Output the [X, Y] coordinate of the center of the cell containing the given text.  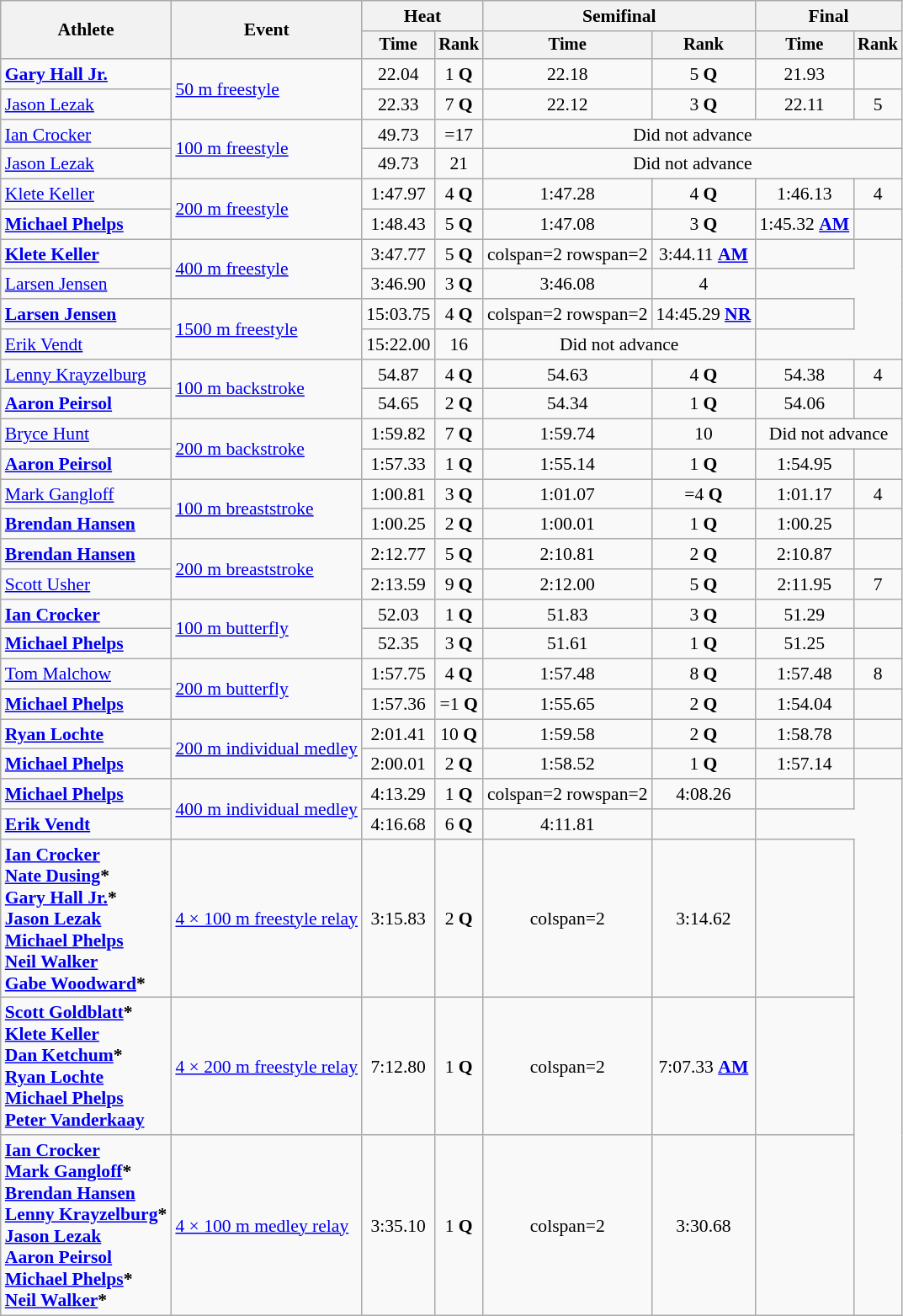
200 m breaststroke [266, 569]
1:47.08 [567, 225]
Scott Goldblatt*Klete KellerDan Ketchum*Ryan LochteMichael PhelpsPeter Vanderkaay [86, 1066]
1:59.82 [398, 434]
Ian CrockerMark Gangloff*Brendan HansenLenny Krayzelburg*Jason LezakAaron PeirsolMichael Phelps*Neil Walker* [86, 1225]
Lenny Krayzelburg [86, 375]
Semifinal [619, 16]
22.04 [398, 74]
100 m butterfly [266, 630]
1:01.17 [805, 494]
54.63 [567, 375]
21.93 [805, 74]
51.83 [567, 615]
51.25 [805, 644]
54.87 [398, 375]
10 Q [459, 734]
=17 [459, 135]
200 m backstroke [266, 450]
Ian CrockerNate Dusing*Gary Hall Jr.*Jason LezakMichael PhelpsNeil WalkerGabe Woodward* [86, 919]
1:57.33 [398, 465]
4:16.68 [398, 824]
Mark Gangloff [86, 494]
2:10.81 [567, 554]
1500 m freestyle [266, 328]
3:46.08 [567, 285]
1:45.32 AM [805, 225]
Tom Malchow [86, 674]
1:55.14 [567, 465]
6 Q [459, 824]
52.03 [398, 615]
1:57.14 [805, 765]
400 m individual medley [266, 808]
2:12.00 [567, 584]
Scott Usher [86, 584]
Athlete [86, 30]
100 m breaststroke [266, 509]
22.33 [398, 104]
3:14.62 [704, 919]
3:30.68 [704, 1225]
2:01.41 [398, 734]
3:44.11 AM [704, 254]
Final [828, 16]
1:57.75 [398, 674]
2:12.77 [398, 554]
51.61 [567, 644]
3:35.10 [398, 1225]
4 × 200 m freestyle relay [266, 1066]
5 [878, 104]
1:55.65 [567, 705]
1:54.04 [805, 705]
2:00.01 [398, 765]
4:13.29 [398, 794]
Ryan Lochte [86, 734]
22.12 [567, 104]
200 m butterfly [266, 689]
51.29 [805, 615]
1:59.74 [567, 434]
1:48.43 [398, 225]
200 m freestyle [266, 209]
7:07.33 AM [704, 1066]
54.65 [398, 404]
3:46.90 [398, 285]
22.11 [805, 104]
1:54.95 [805, 465]
2:13.59 [398, 584]
4 × 100 m medley relay [266, 1225]
54.38 [805, 375]
=4 Q [704, 494]
Gary Hall Jr. [86, 74]
22.18 [567, 74]
16 [459, 344]
200 m individual medley [266, 749]
1:00.81 [398, 494]
52.35 [398, 644]
Event [266, 30]
Bryce Hunt [86, 434]
1:58.78 [805, 734]
10 [704, 434]
14:45.29 NR [704, 314]
7:12.80 [398, 1066]
100 m freestyle [266, 150]
8 Q [704, 674]
4:08.26 [704, 794]
1:01.07 [567, 494]
1:47.28 [567, 194]
21 [459, 164]
15:22.00 [398, 344]
1:58.52 [567, 765]
15:03.75 [398, 314]
54.34 [567, 404]
54.06 [805, 404]
4:11.81 [567, 824]
2:10.87 [805, 554]
1:46.13 [805, 194]
1:57.36 [398, 705]
4 × 100 m freestyle relay [266, 919]
=1 Q [459, 705]
2:11.95 [805, 584]
7 [878, 584]
100 m backstroke [266, 389]
50 m freestyle [266, 89]
9 Q [459, 584]
3:15.83 [398, 919]
Heat [422, 16]
1:59.58 [567, 734]
1:47.97 [398, 194]
400 m freestyle [266, 269]
3:47.77 [398, 254]
8 [878, 674]
1:00.01 [567, 525]
